Provide the (x, y) coordinate of the cell's center where the given text is located.  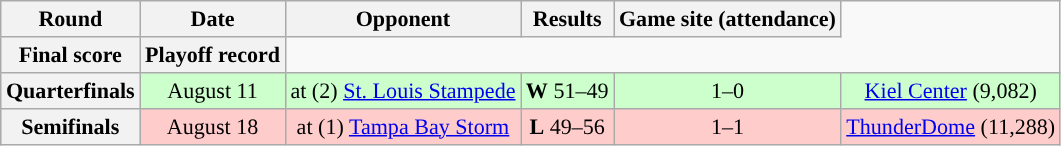
Final score (70, 54)
Results (568, 18)
at (2) St. Louis Stampede (402, 90)
1–0 (728, 90)
August 18 (212, 126)
Playoff record (212, 54)
L 49–56 (568, 126)
August 11 (212, 90)
Date (212, 18)
Kiel Center (9,082) (950, 90)
W 51–49 (568, 90)
ThunderDome (11,288) (950, 126)
Opponent (402, 18)
at (1) Tampa Bay Storm (402, 126)
Round (70, 18)
Game site (attendance) (728, 18)
Semifinals (70, 126)
Quarterfinals (70, 90)
1–1 (728, 126)
